Return the (X, Y) coordinate for the center point of the cell that contains the specified text.  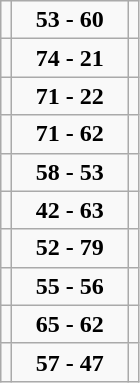
71 - 22 (70, 96)
65 - 62 (70, 324)
42 - 63 (70, 210)
53 - 60 (70, 20)
71 - 62 (70, 134)
58 - 53 (70, 172)
52 - 79 (70, 248)
57 - 47 (70, 362)
55 - 56 (70, 286)
74 - 21 (70, 58)
